For the text-containing cell, return its midpoint in [x, y] coordinate format. 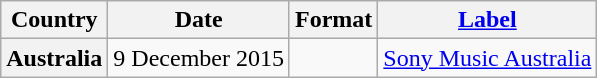
Sony Music Australia [488, 58]
9 December 2015 [199, 58]
Date [199, 20]
Australia [54, 58]
Country [54, 20]
Format [333, 20]
Label [488, 20]
